Capture the cell that displays the provided text and extract its [x, y] central coordinate. 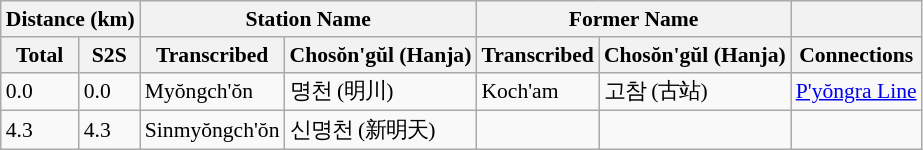
명천 (明川) [381, 92]
S2S [110, 55]
Koch'am [537, 92]
Station Name [308, 19]
Myŏngch'ŏn [212, 92]
Connections [856, 55]
Distance (km) [70, 19]
고참 (古站) [695, 92]
Sinmyŏngch'ŏn [212, 130]
신명천 (新明天) [381, 130]
Former Name [633, 19]
Total [40, 55]
P'yŏngra Line [856, 92]
